Determine the (X, Y) coordinate at the center of the cell enclosing the given text.  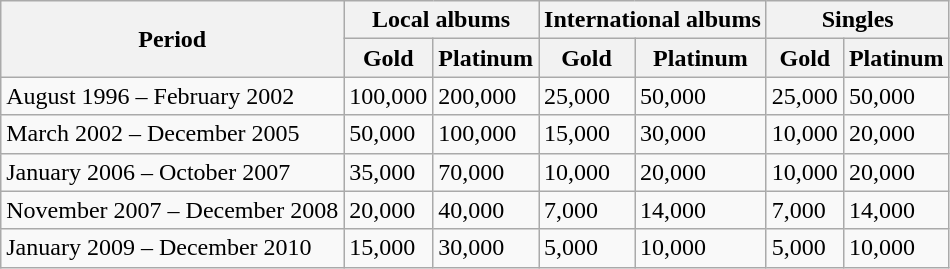
Period (172, 39)
Singles (858, 20)
January 2009 – December 2010 (172, 248)
40,000 (486, 210)
70,000 (486, 172)
Local albums (442, 20)
November 2007 – December 2008 (172, 210)
200,000 (486, 96)
August 1996 – February 2002 (172, 96)
January 2006 – October 2007 (172, 172)
35,000 (388, 172)
March 2002 – December 2005 (172, 134)
International albums (653, 20)
